From the cell containing the given text, extract its center point as (x, y) coordinate. 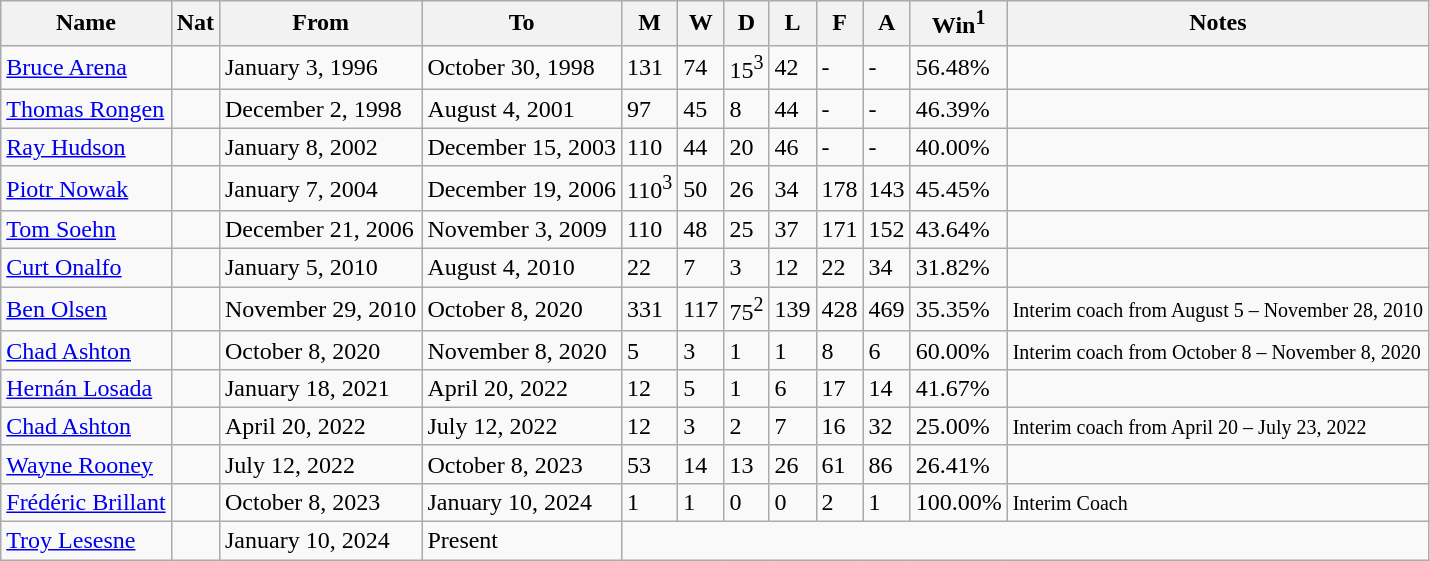
Name (86, 24)
139 (792, 310)
November 8, 2020 (522, 350)
43.64% (958, 230)
45 (701, 109)
31.82% (958, 268)
October 30, 1998 (522, 68)
Nat (195, 24)
F (840, 24)
152 (886, 230)
46.39% (958, 109)
January 7, 2004 (320, 188)
56.48% (958, 68)
25 (746, 230)
Curt Onalfo (86, 268)
Bruce Arena (86, 68)
Hernán Losada (86, 388)
50 (701, 188)
L (792, 24)
December 2, 1998 (320, 109)
428 (840, 310)
Interim coach from April 20 – July 23, 2022 (1218, 426)
A (886, 24)
331 (650, 310)
469 (886, 310)
Notes (1218, 24)
Piotr Nowak (86, 188)
From (320, 24)
178 (840, 188)
November 3, 2009 (522, 230)
42 (792, 68)
13 (746, 464)
M (650, 24)
17 (840, 388)
Wayne Rooney (86, 464)
January 8, 2002 (320, 147)
20 (746, 147)
January 3, 1996 (320, 68)
Frédéric Brillant (86, 502)
December 21, 2006 (320, 230)
32 (886, 426)
131 (650, 68)
143 (886, 188)
86 (886, 464)
Win1 (958, 24)
1103 (650, 188)
Ben Olsen (86, 310)
Tom Soehn (86, 230)
35.35% (958, 310)
46 (792, 147)
48 (701, 230)
16 (840, 426)
41.67% (958, 388)
61 (840, 464)
40.00% (958, 147)
26.41% (958, 464)
Ray Hudson (86, 147)
37 (792, 230)
D (746, 24)
171 (840, 230)
Present (522, 541)
W (701, 24)
November 29, 2010 (320, 310)
Interim coach from October 8 – November 8, 2020 (1218, 350)
January 5, 2010 (320, 268)
53 (650, 464)
August 4, 2001 (522, 109)
December 19, 2006 (522, 188)
45.45% (958, 188)
Troy Lesesne (86, 541)
Interim coach from August 5 – November 28, 2010 (1218, 310)
Thomas Rongen (86, 109)
752 (746, 310)
74 (701, 68)
January 18, 2021 (320, 388)
153 (746, 68)
August 4, 2010 (522, 268)
To (522, 24)
117 (701, 310)
100.00% (958, 502)
December 15, 2003 (522, 147)
97 (650, 109)
Interim Coach (1218, 502)
25.00% (958, 426)
60.00% (958, 350)
